Locate the cell with the specified text and output its (X, Y) center coordinate. 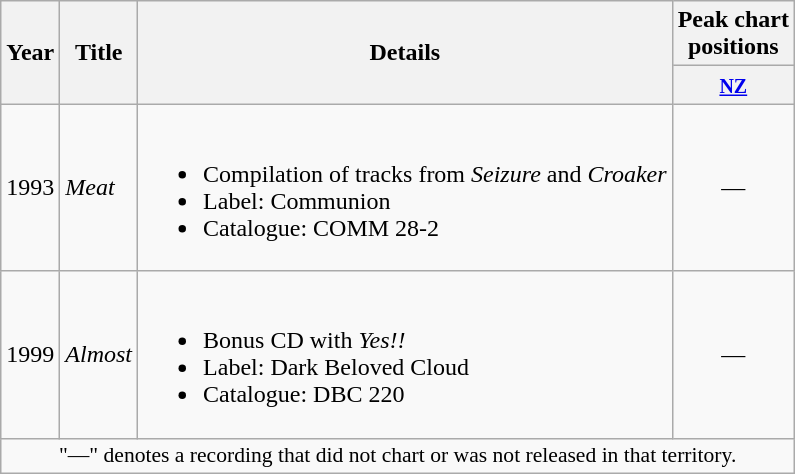
Peak chartpositions (733, 34)
Almost (99, 354)
1993 (30, 188)
Meat (99, 188)
Year (30, 52)
"—" denotes a recording that did not chart or was not released in that territory. (398, 456)
1999 (30, 354)
Title (99, 52)
Bonus CD with Yes!!Label: Dark Beloved CloudCatalogue: DBC 220 (406, 354)
NZ (733, 85)
Compilation of tracks from Seizure and CroakerLabel: CommunionCatalogue: COMM 28-2 (406, 188)
Details (406, 52)
